Detect which cell encompasses the target text, then output its [X, Y] center coordinate. 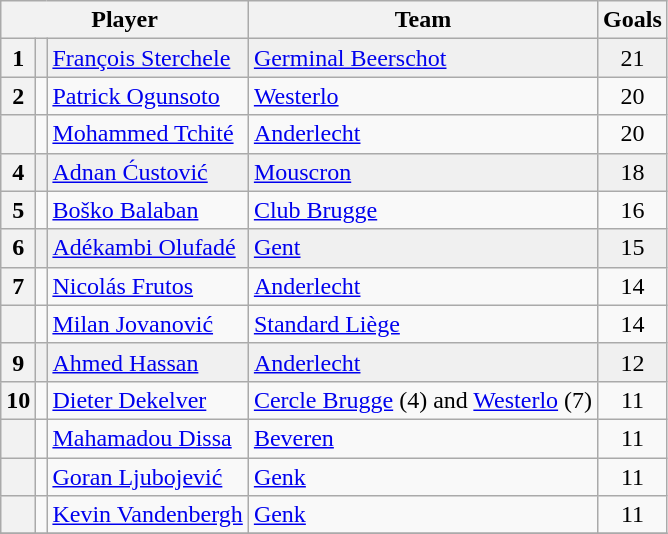
Club Brugge [422, 210]
Gent [422, 248]
Westerlo [422, 96]
9 [18, 362]
Patrick Ogunsoto [148, 96]
Germinal Beerschot [422, 58]
Adnan Ćustović [148, 172]
Player [125, 20]
5 [18, 210]
21 [633, 58]
Kevin Vandenbergh [148, 515]
Dieter Dekelver [148, 400]
Adékambi Olufadé [148, 248]
2 [18, 96]
1 [18, 58]
François Sterchele [148, 58]
Beveren [422, 438]
4 [18, 172]
16 [633, 210]
Mahamadou Dissa [148, 438]
Nicolás Frutos [148, 286]
12 [633, 362]
Mohammed Tchité [148, 134]
Goran Ljubojević [148, 477]
Goals [633, 20]
18 [633, 172]
Milan Jovanović [148, 324]
10 [18, 400]
15 [633, 248]
Standard Liège [422, 324]
7 [18, 286]
Ahmed Hassan [148, 362]
Team [422, 20]
Cercle Brugge (4) and Westerlo (7) [422, 400]
Mouscron [422, 172]
6 [18, 248]
Boško Balaban [148, 210]
